Find where the given text appears and provide that cell's center as [X, Y] coordinate. 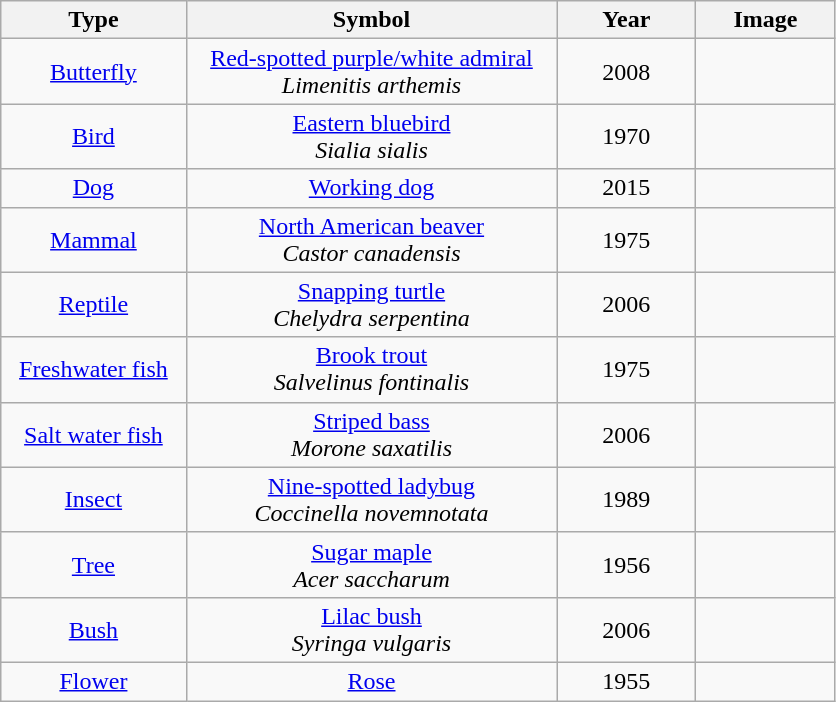
North American beaverCastor canadensis [372, 240]
1970 [626, 136]
2008 [626, 72]
Year [626, 20]
Striped bassMorone saxatilis [372, 434]
Lilac bushSyringa vulgaris [372, 630]
Image [766, 20]
1989 [626, 500]
Snapping turtleChelydra serpentina [372, 304]
1956 [626, 564]
Insect [94, 500]
Eastern bluebirdSialia sialis [372, 136]
Flower [94, 681]
Type [94, 20]
Nine-spotted ladybugCoccinella novemnotata [372, 500]
Red-spotted purple/white admiralLimenitis arthemis [372, 72]
Dog [94, 188]
Salt water fish [94, 434]
Rose [372, 681]
Mammal [94, 240]
2015 [626, 188]
Bird [94, 136]
Reptile [94, 304]
1955 [626, 681]
Working dog [372, 188]
Brook troutSalvelinus fontinalis [372, 370]
Butterfly [94, 72]
Tree [94, 564]
Bush [94, 630]
Sugar mapleAcer saccharum [372, 564]
Freshwater fish [94, 370]
Symbol [372, 20]
